Output the (x, y) coordinate of the center of the cell containing the given text.  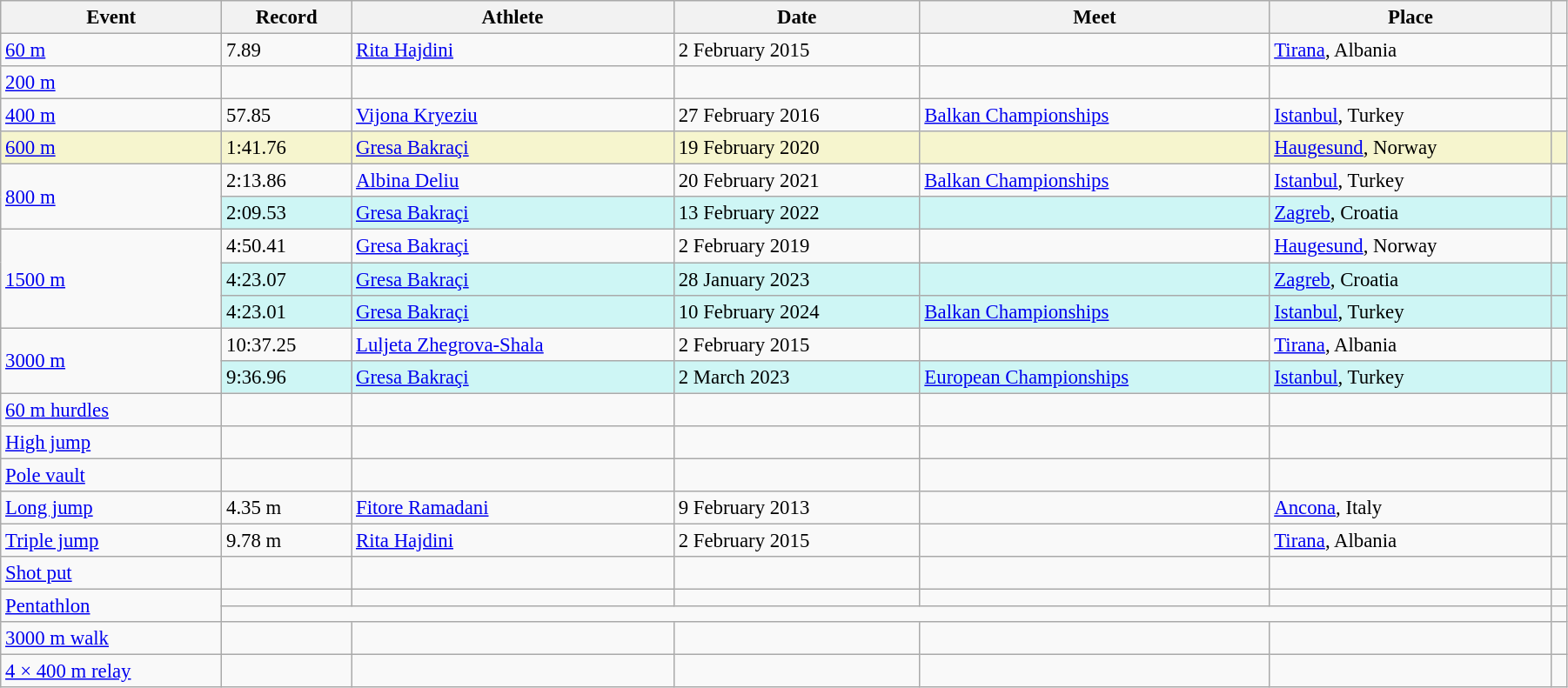
60 m hurdles (111, 410)
57.85 (287, 116)
9:36.96 (287, 377)
600 m (111, 148)
1500 m (111, 278)
High jump (111, 443)
9.78 m (287, 540)
Shot put (111, 573)
4 × 400 m relay (111, 671)
2 February 2019 (797, 246)
1:41.76 (287, 148)
4:23.01 (287, 311)
Place (1411, 17)
800 m (111, 197)
2:13.86 (287, 181)
Fitore Ramadani (513, 508)
Luljeta Zhegrova-Shala (513, 344)
3000 m (111, 360)
60 m (111, 50)
Event (111, 17)
10 February 2024 (797, 311)
13 February 2022 (797, 213)
Record (287, 17)
20 February 2021 (797, 181)
4:50.41 (287, 246)
Athlete (513, 17)
28 January 2023 (797, 279)
3000 m walk (111, 638)
Meet (1095, 17)
Triple jump (111, 540)
4:23.07 (287, 279)
Pole vault (111, 475)
2 March 2023 (797, 377)
19 February 2020 (797, 148)
Pentathlon (111, 606)
2:09.53 (287, 213)
9 February 2013 (797, 508)
Long jump (111, 508)
European Championships (1095, 377)
Ancona, Italy (1411, 508)
7.89 (287, 50)
Albina Deliu (513, 181)
10:37.25 (287, 344)
400 m (111, 116)
Date (797, 17)
4.35 m (287, 508)
Vijona Kryeziu (513, 116)
27 February 2016 (797, 116)
200 m (111, 83)
